Return (x, y) of the center of cell containing provided text 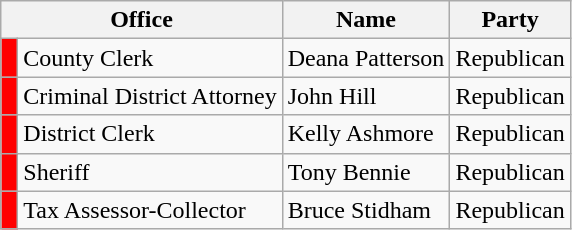
Tony Bennie (366, 172)
Sheriff (150, 172)
Party (510, 20)
Office (142, 20)
Tax Assessor-Collector (150, 210)
Criminal District Attorney (150, 96)
County Clerk (150, 58)
John Hill (366, 96)
District Clerk (150, 134)
Kelly Ashmore (366, 134)
Deana Patterson (366, 58)
Bruce Stidham (366, 210)
Name (366, 20)
